Output the [x, y] coordinate of the center of the cell containing the given text.  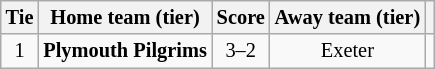
3–2 [241, 51]
Plymouth Pilgrims [124, 51]
Away team (tier) [348, 17]
Home team (tier) [124, 17]
1 [20, 51]
Exeter [348, 51]
Tie [20, 17]
Score [241, 17]
